Scan for the cell matching the given text and deliver its (x, y) coordinate at center. 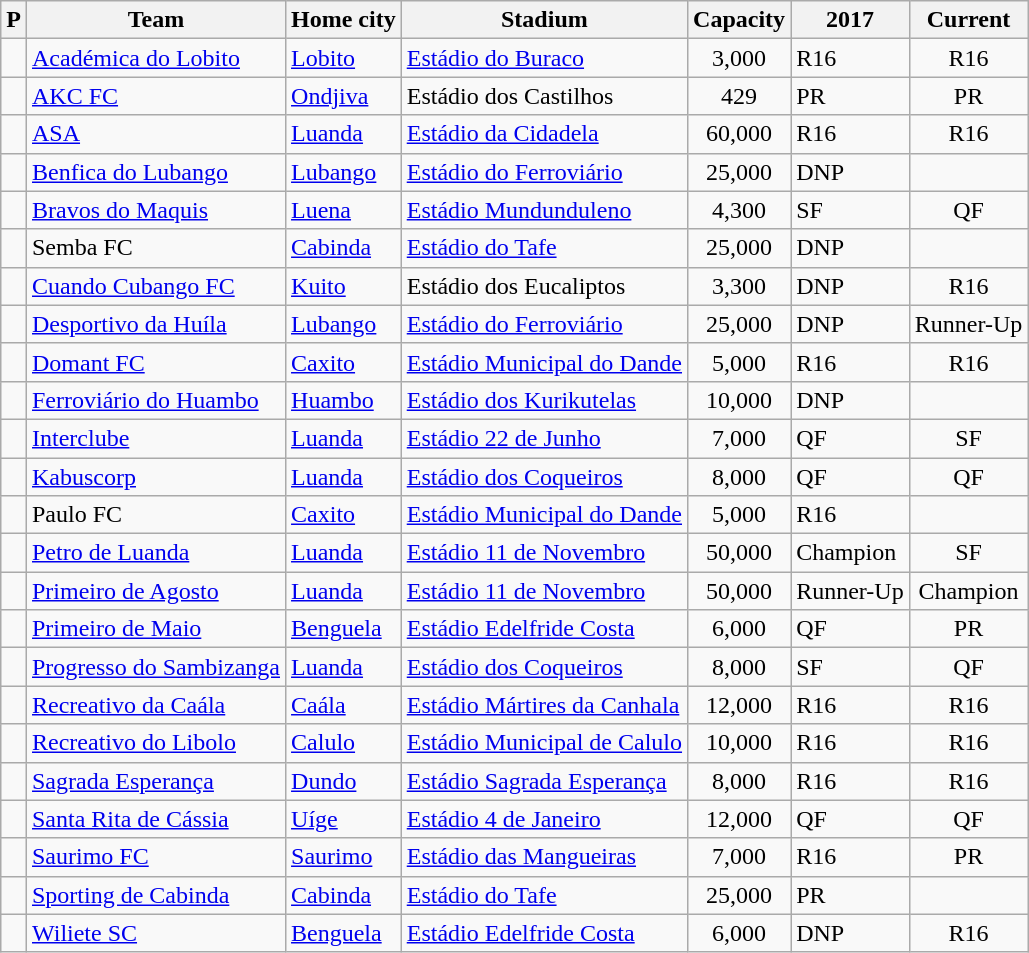
60,000 (740, 134)
3,000 (740, 58)
Wiliete SC (156, 933)
Estádio dos Eucaliptos (544, 286)
Luena (344, 210)
Benfica do Lubango (156, 172)
Sporting de Cabinda (156, 895)
Team (156, 20)
Académica do Lobito (156, 58)
Capacity (740, 20)
Recreativo do Libolo (156, 743)
Estádio Municipal de Calulo (544, 743)
Stadium (544, 20)
Cuando Cubango FC (156, 286)
Paulo FC (156, 515)
3,300 (740, 286)
Kuito (344, 286)
Santa Rita de Cássia (156, 819)
AKC FC (156, 96)
Saurimo (344, 857)
Dundo (344, 781)
Primeiro de Maio (156, 629)
429 (740, 96)
Caála (344, 705)
Estádio do Buraco (544, 58)
Recreativo da Caála (156, 705)
Home city (344, 20)
Petro de Luanda (156, 553)
Desportivo da Huíla (156, 324)
Estádio Mártires da Canhala (544, 705)
Interclube (156, 438)
Lobito (344, 58)
Uíge (344, 819)
Estádio dos Castilhos (544, 96)
4,300 (740, 210)
Bravos do Maquis (156, 210)
Semba FC (156, 248)
Current (968, 20)
Estádio Sagrada Esperança (544, 781)
Estádio das Mangueiras (544, 857)
Ferroviário do Huambo (156, 400)
Estádio Mundunduleno (544, 210)
Progresso do Sambizanga (156, 667)
Saurimo FC (156, 857)
Estádio da Cidadela (544, 134)
P (14, 20)
Primeiro de Agosto (156, 591)
Kabuscorp (156, 477)
Estádio 22 de Junho (544, 438)
Sagrada Esperança (156, 781)
Calulo (344, 743)
2017 (850, 20)
Estádio 4 de Janeiro (544, 819)
Huambo (344, 400)
Domant FC (156, 362)
Ondjiva (344, 96)
Estádio dos Kurikutelas (544, 400)
ASA (156, 134)
